Search for the cell housing the specified text and yield its [x, y] center coordinate. 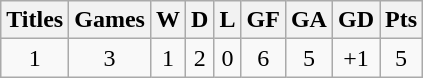
D [200, 20]
Titles [35, 20]
2 [200, 58]
6 [263, 58]
+1 [356, 58]
3 [110, 58]
GA [308, 20]
L [228, 20]
Pts [402, 20]
GD [356, 20]
0 [228, 58]
GF [263, 20]
W [168, 20]
Games [110, 20]
